Extract the [x, y] coordinate from the center of the cell holding the provided text.  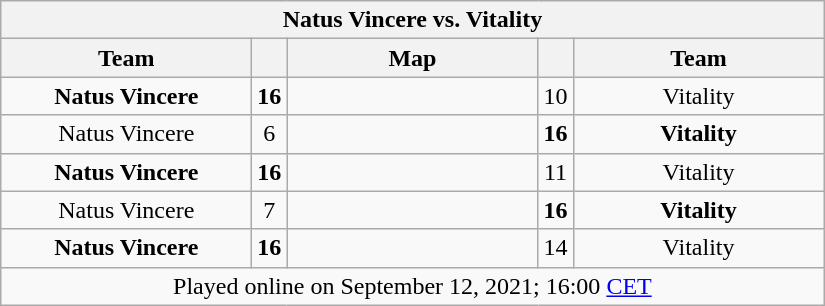
6 [270, 134]
11 [556, 172]
7 [270, 210]
10 [556, 96]
Played online on September 12, 2021; 16:00 CET [412, 286]
14 [556, 248]
Map [412, 58]
Natus Vincere vs. Vitality [412, 20]
